Capture the cell that displays the provided text and extract its (X, Y) central coordinate. 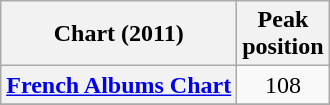
French Albums Chart (119, 85)
Chart (2011) (119, 34)
108 (283, 85)
Peakposition (283, 34)
